Find where the given text appears and provide that cell's center as (X, Y) coordinate. 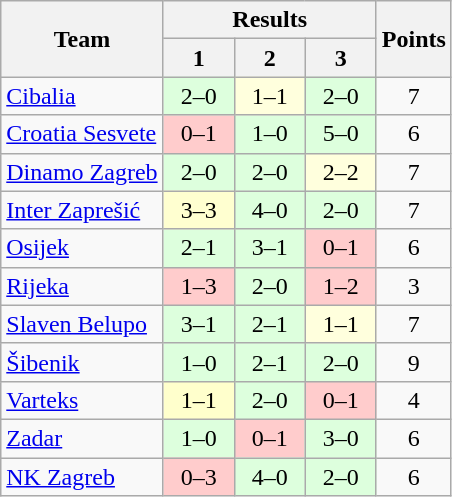
3–3 (198, 210)
4 (414, 400)
Inter Zaprešić (82, 210)
Points (414, 39)
NK Zagreb (82, 477)
Team (82, 39)
Varteks (82, 400)
Šibenik (82, 362)
Results (270, 20)
Dinamo Zagreb (82, 172)
Osijek (82, 248)
1 (198, 58)
1–2 (340, 286)
Rijeka (82, 286)
2–2 (340, 172)
Zadar (82, 438)
2 (270, 58)
1–3 (198, 286)
3–0 (340, 438)
9 (414, 362)
5–0 (340, 134)
Croatia Sesvete (82, 134)
0–3 (198, 477)
Slaven Belupo (82, 324)
Cibalia (82, 96)
